Determine the (X, Y) coordinate at the center of the cell enclosing the given text.  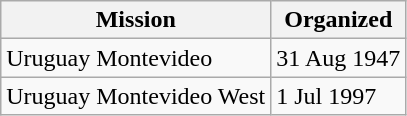
31 Aug 1947 (338, 58)
1 Jul 1997 (338, 96)
Organized (338, 20)
Uruguay Montevideo West (136, 96)
Uruguay Montevideo (136, 58)
Mission (136, 20)
